Output the [x, y] coordinate of the center of the cell containing the given text.  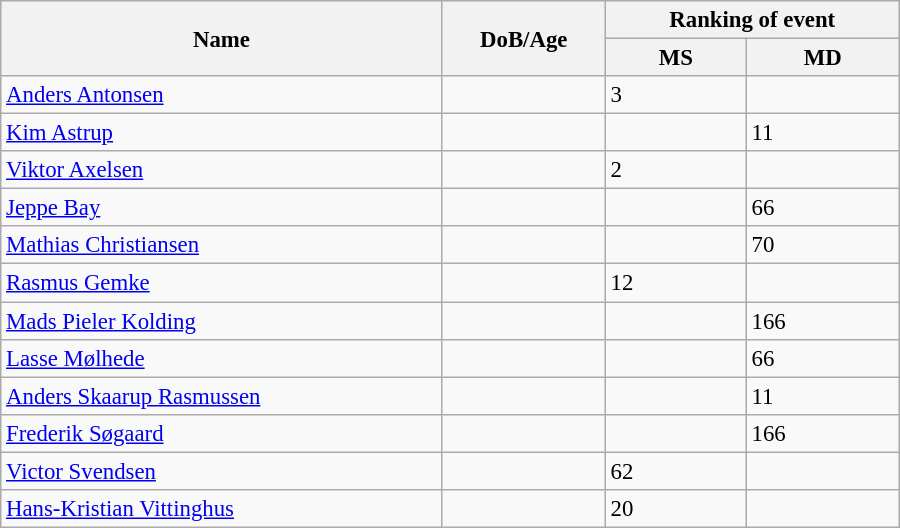
Kim Astrup [222, 133]
Name [222, 38]
Lasse Mølhede [222, 358]
Mathias Christiansen [222, 245]
Anders Skaarup Rasmussen [222, 396]
70 [822, 245]
Frederik Søgaard [222, 433]
Rasmus Gemke [222, 283]
3 [676, 95]
20 [676, 509]
DoB/Age [524, 38]
MD [822, 58]
MS [676, 58]
Hans-Kristian Vittinghus [222, 509]
12 [676, 283]
2 [676, 170]
Viktor Axelsen [222, 170]
Victor Svendsen [222, 471]
Anders Antonsen [222, 95]
Jeppe Bay [222, 208]
Mads Pieler Kolding [222, 321]
62 [676, 471]
Ranking of event [752, 20]
